Output the [X, Y] coordinate of the center of the cell containing the given text.  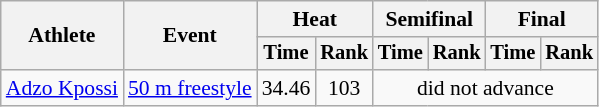
Final [541, 19]
Event [190, 36]
did not advance [486, 88]
Adzo Kpossi [62, 88]
34.46 [286, 88]
Semifinal [429, 19]
103 [344, 88]
Athlete [62, 36]
Heat [315, 19]
50 m freestyle [190, 88]
